Pinpoint the cell where the given text exists, returning its [X, Y] midpoint coordinate. 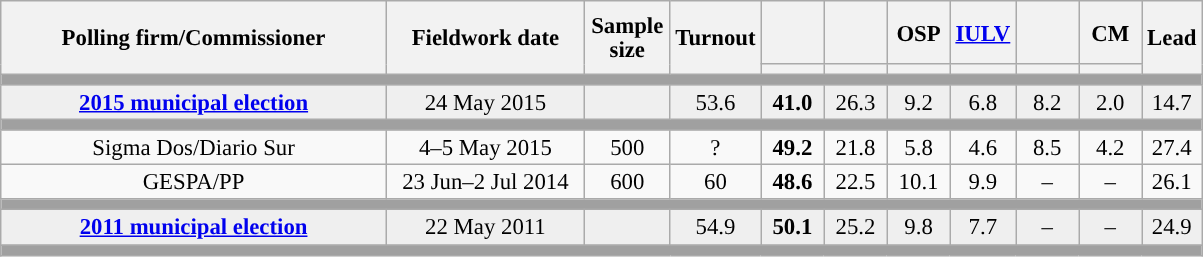
22.5 [856, 182]
Fieldwork date [485, 38]
26.1 [1172, 182]
CM [1110, 32]
9.8 [918, 228]
2015 municipal election [194, 102]
48.6 [792, 182]
9.2 [918, 102]
2011 municipal election [194, 228]
IULV [982, 32]
49.2 [792, 148]
23 Jun–2 Jul 2014 [485, 182]
Polling firm/Commissioner [194, 38]
Turnout [716, 38]
4.6 [982, 148]
? [716, 148]
54.9 [716, 228]
22 May 2011 [485, 228]
14.7 [1172, 102]
2.0 [1110, 102]
6.8 [982, 102]
Sigma Dos/Diario Sur [194, 148]
9.9 [982, 182]
53.6 [716, 102]
OSP [918, 32]
Lead [1172, 38]
500 [627, 148]
26.3 [856, 102]
600 [627, 182]
8.5 [1048, 148]
7.7 [982, 228]
21.8 [856, 148]
50.1 [792, 228]
27.4 [1172, 148]
60 [716, 182]
41.0 [792, 102]
8.2 [1048, 102]
24 May 2015 [485, 102]
25.2 [856, 228]
10.1 [918, 182]
5.8 [918, 148]
GESPA/PP [194, 182]
24.9 [1172, 228]
Sample size [627, 38]
4.2 [1110, 148]
4–5 May 2015 [485, 148]
